Detect which cell encompasses the target text, then output its (X, Y) center coordinate. 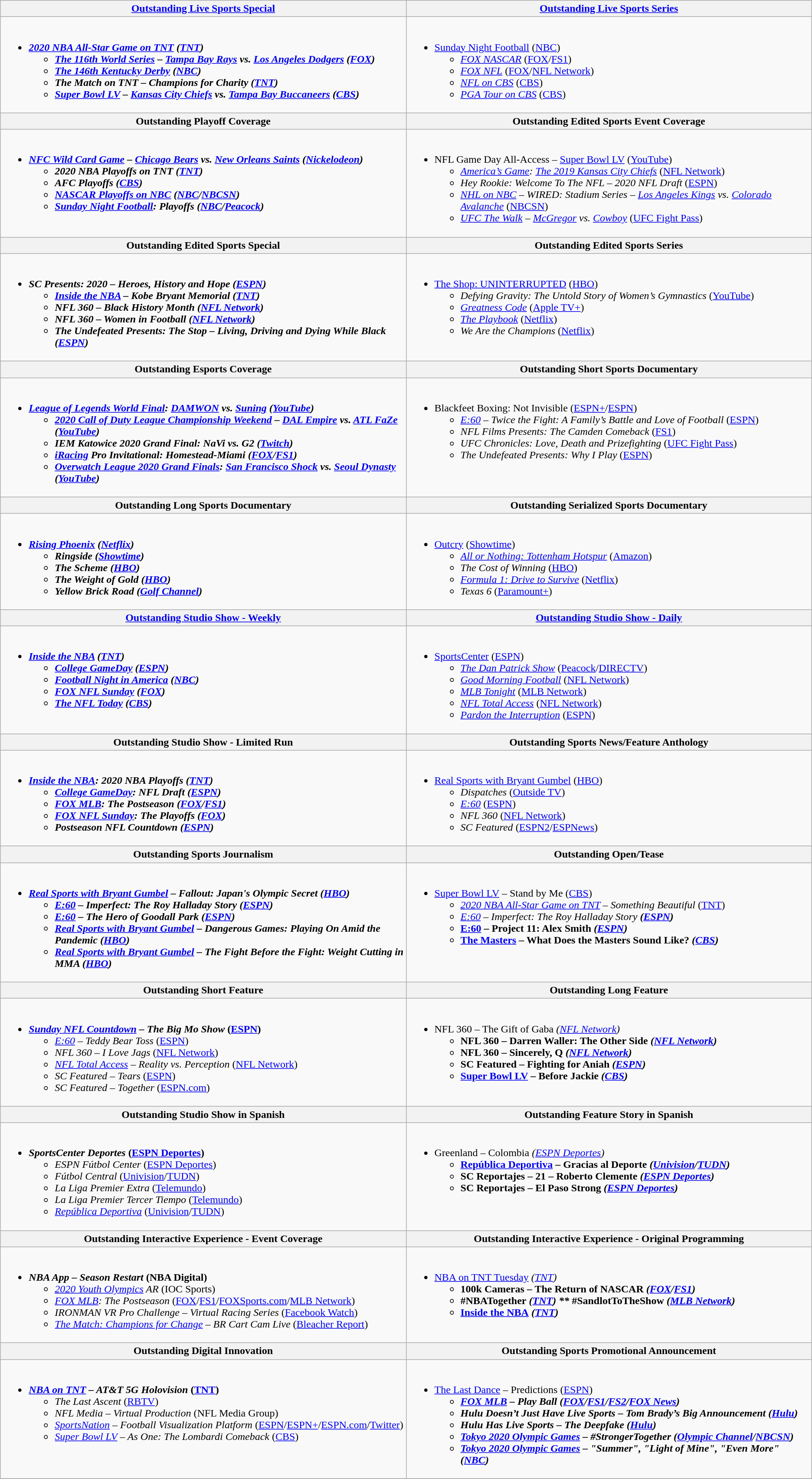
Outstanding Edited Sports Special (203, 245)
Outstanding Interactive Experience - Event Coverage (203, 1239)
Outcry (Showtime)All or Nothing: Tottenham Hotspur (Amazon)The Cost of Winning (HBO)Formula 1: Drive to Survive (Netflix)Texas 6 (Paramount+) (609, 562)
Outstanding Playoff Coverage (203, 121)
Outstanding Interactive Experience - Original Programming (609, 1239)
Outstanding Esports Coverage (203, 369)
Outstanding Studio Show - Limited Run (203, 742)
Outstanding Long Sports Documentary (203, 505)
Outstanding Sports News/Feature Anthology (609, 742)
Sunday Night Football (NBC)FOX NASCAR (FOX/FS1)FOX NFL (FOX/NFL Network)NFL on CBS (CBS)PGA Tour on CBS (CBS) (609, 65)
Outstanding Sports Journalism (203, 855)
Outstanding Short Feature (203, 990)
Outstanding Digital Innovation (203, 1351)
Outstanding Edited Sports Event Coverage (609, 121)
Outstanding Edited Sports Series (609, 245)
Outstanding Live Sports Special (203, 9)
Outstanding Serialized Sports Documentary (609, 505)
Rising Phoenix (Netflix)Ringside (Showtime)The Scheme (HBO)The Weight of Gold (HBO)Yellow Brick Road (Golf Channel) (203, 562)
Outstanding Open/Tease (609, 855)
Outstanding Long Feature (609, 990)
Inside the NBA (TNT)College GameDay (ESPN)Football Night in America (NBC)FOX NFL Sunday (FOX)The NFL Today (CBS) (203, 680)
Outstanding Studio Show in Spanish (203, 1114)
Outstanding Short Sports Documentary (609, 369)
Real Sports with Bryant Gumbel (HBO)Dispatches (Outside TV)E:60 (ESPN)NFL 360 (NFL Network)SC Featured (ESPN2/ESPNews) (609, 799)
Outstanding Studio Show - Weekly (203, 618)
Outstanding Feature Story in Spanish (609, 1114)
NBA on TNT Tuesday (TNT)100k Cameras – The Return of NASCAR (FOX/FS1)#NBATogether (TNT) ** #SandlotToTheShow (MLB Network)Inside the NBA (TNT) (609, 1295)
Outstanding Live Sports Series (609, 9)
Outstanding Sports Promotional Announcement (609, 1351)
Outstanding Studio Show - Daily (609, 618)
